Identify which cell holds the provided text, then report its (x, y) central coordinate. 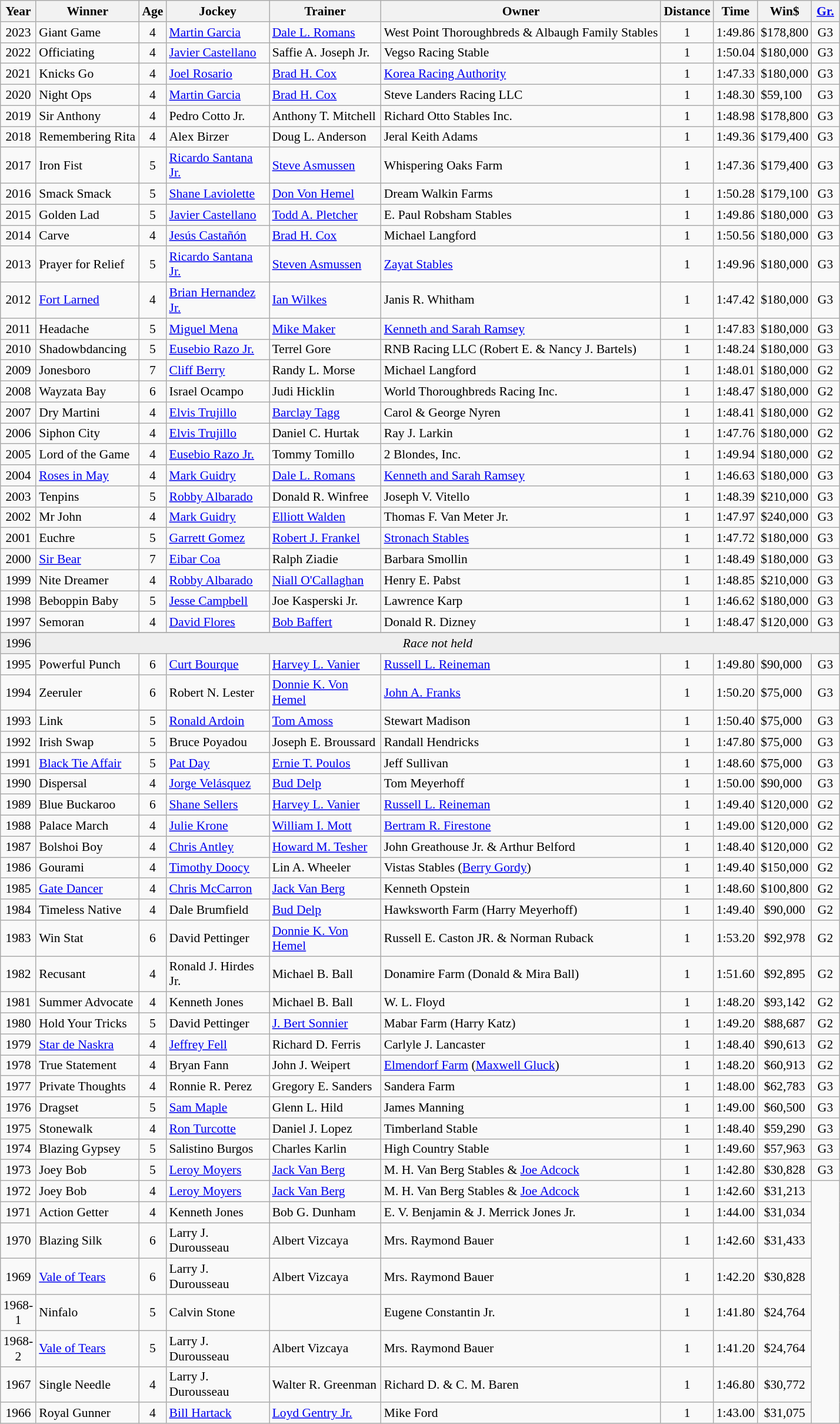
1:41.20 (735, 1349)
$31,034 (785, 1212)
2009 (18, 371)
1:42.20 (735, 1277)
Gate Dancer (87, 889)
Carol & George Nyren (521, 412)
Shane Sellers (218, 805)
Night Ops (87, 95)
Mabar Farm (Harry Katz) (521, 1024)
1972 (18, 1192)
2005 (18, 455)
Walter R. Greenman (325, 1384)
Eugene Constantin Jr. (521, 1312)
1:50.56 (735, 236)
Jorge Velásquez (218, 784)
Steven Asmussen (325, 265)
Vistas Stables (Berry Gordy) (521, 868)
Blazing Silk (87, 1240)
J. Bert Sonnier (325, 1024)
Recusant (87, 974)
2 Blondes, Inc. (521, 455)
$150,000 (785, 868)
$90,613 (785, 1044)
John J. Weipert (325, 1066)
Dragset (87, 1107)
Janis R. Whitham (521, 300)
1978 (18, 1066)
Doug L. Anderson (325, 137)
$59,290 (785, 1129)
Sam Maple (218, 1107)
2004 (18, 475)
Cliff Berry (218, 371)
Timeless Native (87, 910)
2001 (18, 538)
Stronach Stables (521, 538)
2003 (18, 497)
World Thoroughbreds Racing Inc. (521, 392)
Salistino Burgos (218, 1149)
Richard D. Ferris (325, 1044)
$59,100 (785, 95)
Barbara Smollin (521, 560)
1:47.76 (735, 434)
Lawrence Karp (521, 601)
1983 (18, 938)
2008 (18, 392)
Carve (87, 236)
Win Stat (87, 938)
1968-2 (18, 1349)
2000 (18, 560)
Beboppin Baby (87, 601)
1:46.62 (735, 601)
Fort Larned (87, 300)
1:49.80 (735, 664)
Steve Asmussen (325, 166)
Niall O'Callaghan (325, 580)
Ralph Ziadie (325, 560)
1987 (18, 847)
$93,142 (785, 1003)
Gr. (825, 11)
1:50.00 (735, 784)
Steve Landers Racing LLC (521, 95)
1:49.36 (735, 137)
Bob G. Dunham (325, 1212)
Kenneth Opstein (521, 889)
2013 (18, 265)
$57,963 (785, 1149)
Irish Swap (87, 742)
Bruce Poyadou (218, 742)
Tom Meyerhoff (521, 784)
Royal Gunner (87, 1413)
1:48.98 (735, 116)
Hawksworth Farm (Harry Meyerhoff) (521, 910)
1995 (18, 664)
2019 (18, 116)
$100,800 (785, 889)
$92,895 (785, 974)
Owner (521, 11)
Ronald Ardoin (218, 721)
Pedro Cotto Jr. (218, 116)
Jesse Campbell (218, 601)
$62,783 (785, 1087)
$240,000 (785, 517)
Smack Smack (87, 194)
Dispersal (87, 784)
Prayer for Relief (87, 265)
Race not held (438, 643)
1:49.96 (735, 265)
1:42.80 (735, 1170)
1:49.60 (735, 1149)
Bolshoi Boy (87, 847)
Henry E. Pabst (521, 580)
1968-1 (18, 1312)
Bill Hartack (218, 1413)
1973 (18, 1170)
$60,500 (785, 1107)
$179,100 (785, 194)
Julie Krone (218, 826)
Don Von Hemel (325, 194)
1:48.85 (735, 580)
$60,913 (785, 1066)
Barclay Tagg (325, 412)
Stonewalk (87, 1129)
1:50.28 (735, 194)
Nite Dreamer (87, 580)
Link (87, 721)
High Country Stable (521, 1149)
1:48.49 (735, 560)
Anthony T. Mitchell (325, 116)
Zeeruler (87, 692)
Win$ (785, 11)
Trainer (325, 11)
Distance (687, 11)
Calvin Stone (218, 1312)
2002 (18, 517)
Powerful Punch (87, 664)
Charles Karlin (325, 1149)
Ronald J. Hirdes Jr. (218, 974)
Curt Bourque (218, 664)
1999 (18, 580)
Donald R. Dizney (521, 623)
1:47.33 (735, 74)
2014 (18, 236)
2018 (18, 137)
Lord of the Game (87, 455)
1974 (18, 1149)
Giant Game (87, 32)
Ray J. Larkin (521, 434)
1981 (18, 1003)
RNB Racing LLC (Robert E. & Nancy J. Bartels) (521, 350)
David Flores (218, 623)
Thomas F. Van Meter Jr. (521, 517)
Donald R. Winfree (325, 497)
2023 (18, 32)
1997 (18, 623)
Joseph V. Vitello (521, 497)
Russell E. Caston JR. & Norman Ruback (521, 938)
Saffie A. Joseph Jr. (325, 53)
2022 (18, 53)
Ian Wilkes (325, 300)
2006 (18, 434)
1:48.39 (735, 497)
Wayzata Bay (87, 392)
Gourami (87, 868)
Richard D. & C. M. Baren (521, 1384)
Judi Hicklin (325, 392)
Israel Ocampo (218, 392)
1986 (18, 868)
1:51.60 (735, 974)
Joseph E. Broussard (325, 742)
Glenn L. Hild (325, 1107)
$92,978 (785, 938)
$31,213 (785, 1192)
1969 (18, 1277)
Jeff Sullivan (521, 763)
Bryan Fann (218, 1066)
2017 (18, 166)
W. L. Floyd (521, 1003)
Golden Lad (87, 215)
Randy L. Morse (325, 371)
Eibar Coa (218, 560)
1993 (18, 721)
Knicks Go (87, 74)
Vegso Racing Stable (521, 53)
Siphon City (87, 434)
1:47.97 (735, 517)
Korea Racing Authority (521, 74)
1970 (18, 1240)
1982 (18, 974)
1:49.94 (735, 455)
Ron Turcotte (218, 1129)
James Manning (521, 1107)
Blazing Gypsey (87, 1149)
1:48.24 (735, 350)
Timothy Doocy (218, 868)
Stewart Madison (521, 721)
John Greathouse Jr. & Arthur Belford (521, 847)
1:47.42 (735, 300)
1989 (18, 805)
Lin A. Wheeler (325, 868)
Miguel Mena (218, 329)
E. Paul Robsham Stables (521, 215)
Year (18, 11)
1:44.00 (735, 1212)
1985 (18, 889)
$31,075 (785, 1413)
Mike Maker (325, 329)
Tommy Tomillo (325, 455)
Brian Hernandez Jr. (218, 300)
1975 (18, 1129)
Ernie T. Poulos (325, 763)
Private Thoughts (87, 1087)
1:50.40 (735, 721)
Iron Fist (87, 166)
Elmendorf Farm (Maxwell Gluck) (521, 1066)
2016 (18, 194)
1:43.00 (735, 1413)
Time (735, 11)
1:48.01 (735, 371)
Ninfalo (87, 1312)
Tenpins (87, 497)
1984 (18, 910)
Shane Laviolette (218, 194)
$31,433 (785, 1240)
1980 (18, 1024)
2012 (18, 300)
Mike Ford (521, 1413)
1:46.63 (735, 475)
Zayat Stables (521, 265)
Chris McCarron (218, 889)
1:48.30 (735, 95)
Bertram R. Firestone (521, 826)
Age (152, 11)
Tom Amoss (325, 721)
Whispering Oaks Farm (521, 166)
1966 (18, 1413)
Robert N. Lester (218, 692)
1988 (18, 826)
Richard Otto Stables Inc. (521, 116)
Elliott Walden (325, 517)
Single Needle (87, 1384)
2020 (18, 95)
Randall Hendricks (521, 742)
Ronnie R. Perez (218, 1087)
Dale Brumfield (218, 910)
Garrett Gomez (218, 538)
$88,687 (785, 1024)
Daniel C. Hurtak (325, 434)
1996 (18, 643)
Remembering Rita (87, 137)
Carlyle J. Lancaster (521, 1044)
Donamire Farm (Donald & Mira Ball) (521, 974)
Winner (87, 11)
Pat Day (218, 763)
Jockey (218, 11)
Mr John (87, 517)
2007 (18, 412)
Semoran (87, 623)
Shadowbdancing (87, 350)
Dream Walkin Farms (521, 194)
1:50.04 (735, 53)
Summer Advocate (87, 1003)
Sir Anthony (87, 116)
2010 (18, 350)
1:47.80 (735, 742)
$30,772 (785, 1384)
William I. Mott (325, 826)
1976 (18, 1107)
Sir Bear (87, 560)
1979 (18, 1044)
Howard M. Tesher (325, 847)
Robert J. Frankel (325, 538)
1967 (18, 1384)
Todd A. Pletcher (325, 215)
Loyd Gentry Jr. (325, 1413)
Jeral Keith Adams (521, 137)
Joe Kasperski Jr. (325, 601)
1:46.80 (735, 1384)
Jonesboro (87, 371)
1:50.20 (735, 692)
John A. Franks (521, 692)
2011 (18, 329)
1:48.00 (735, 1087)
Dry Martini (87, 412)
West Point Thoroughbreds & Albaugh Family Stables (521, 32)
Headache (87, 329)
1991 (18, 763)
1:53.20 (735, 938)
Chris Antley (218, 847)
1977 (18, 1087)
Action Getter (87, 1212)
1:47.36 (735, 166)
Roses in May (87, 475)
Alex Birzer (218, 137)
1992 (18, 742)
1998 (18, 601)
2015 (18, 215)
1:49.20 (735, 1024)
Blue Buckaroo (87, 805)
Timberland Stable (521, 1129)
1994 (18, 692)
1:48.41 (735, 412)
Joel Rosario (218, 74)
Jesús Castañón (218, 236)
Officiating (87, 53)
1:47.83 (735, 329)
1990 (18, 784)
2021 (18, 74)
True Statement (87, 1066)
E. V. Benjamin & J. Merrick Jones Jr. (521, 1212)
Star de Naskra (87, 1044)
Sandera Farm (521, 1087)
1:41.80 (735, 1312)
Daniel J. Lopez (325, 1129)
1971 (18, 1212)
Palace March (87, 826)
Euchre (87, 538)
Black Tie Affair (87, 763)
Hold Your Tricks (87, 1024)
Jeffrey Fell (218, 1044)
Gregory E. Sanders (325, 1087)
1:47.72 (735, 538)
Terrel Gore (325, 350)
Bob Baffert (325, 623)
